Pinpoint the cell where the given text exists, returning its [x, y] midpoint coordinate. 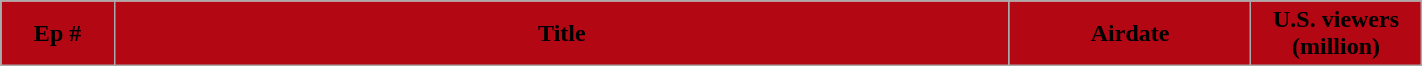
U.S. viewers(million) [1336, 34]
Ep # [58, 34]
Airdate [1130, 34]
Title [562, 34]
